Provide the (X, Y) coordinate of the cell's center where the given text is located.  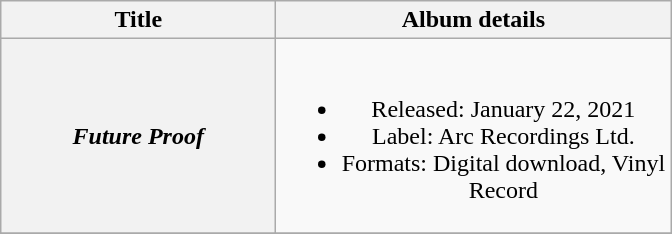
Title (138, 20)
Album details (474, 20)
Future Proof (138, 136)
Released: January 22, 2021Label: Arc Recordings Ltd.Formats: Digital download, Vinyl Record (474, 136)
